Provide the [x, y] coordinate of the cell's center where the given text is located.  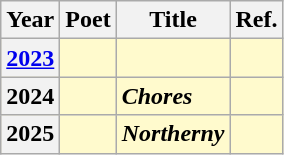
Chores [173, 96]
2024 [30, 96]
2025 [30, 134]
Title [173, 20]
2023 [30, 58]
Year [30, 20]
Ref. [256, 20]
Northerny [173, 134]
Poet [88, 20]
